Search for the cell housing the specified text and yield its [x, y] center coordinate. 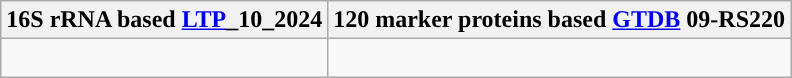
16S rRNA based LTP_10_2024 [164, 20]
120 marker proteins based GTDB 09-RS220 [560, 20]
